Detect which cell encompasses the target text, then output its [x, y] center coordinate. 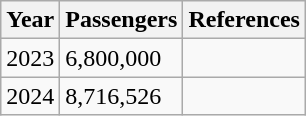
Passengers [122, 20]
8,716,526 [122, 96]
Year [30, 20]
6,800,000 [122, 58]
References [244, 20]
2024 [30, 96]
2023 [30, 58]
